Capture the cell that displays the provided text and extract its (X, Y) central coordinate. 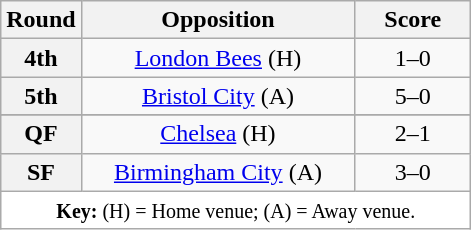
London Bees (H) (218, 58)
Chelsea (H) (218, 134)
3–0 (413, 172)
5th (41, 96)
2–1 (413, 134)
Opposition (218, 20)
Round (41, 20)
Key: (H) = Home venue; (A) = Away venue. (236, 210)
Bristol City (A) (218, 96)
SF (41, 172)
4th (41, 58)
Birmingham City (A) (218, 172)
QF (41, 134)
5–0 (413, 96)
1–0 (413, 58)
Score (413, 20)
